Find where the given text appears and provide that cell's center as (X, Y) coordinate. 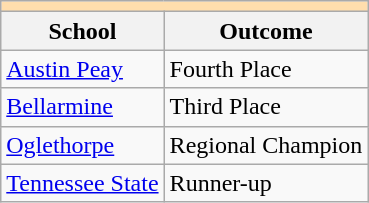
Outcome (266, 31)
Austin Peay (82, 69)
Oglethorpe (82, 145)
Bellarmine (82, 107)
School (82, 31)
Regional Champion (266, 145)
Third Place (266, 107)
Fourth Place (266, 69)
Runner-up (266, 183)
Tennessee State (82, 183)
